Determine the [x, y] coordinate at the center of the cell enclosing the given text.  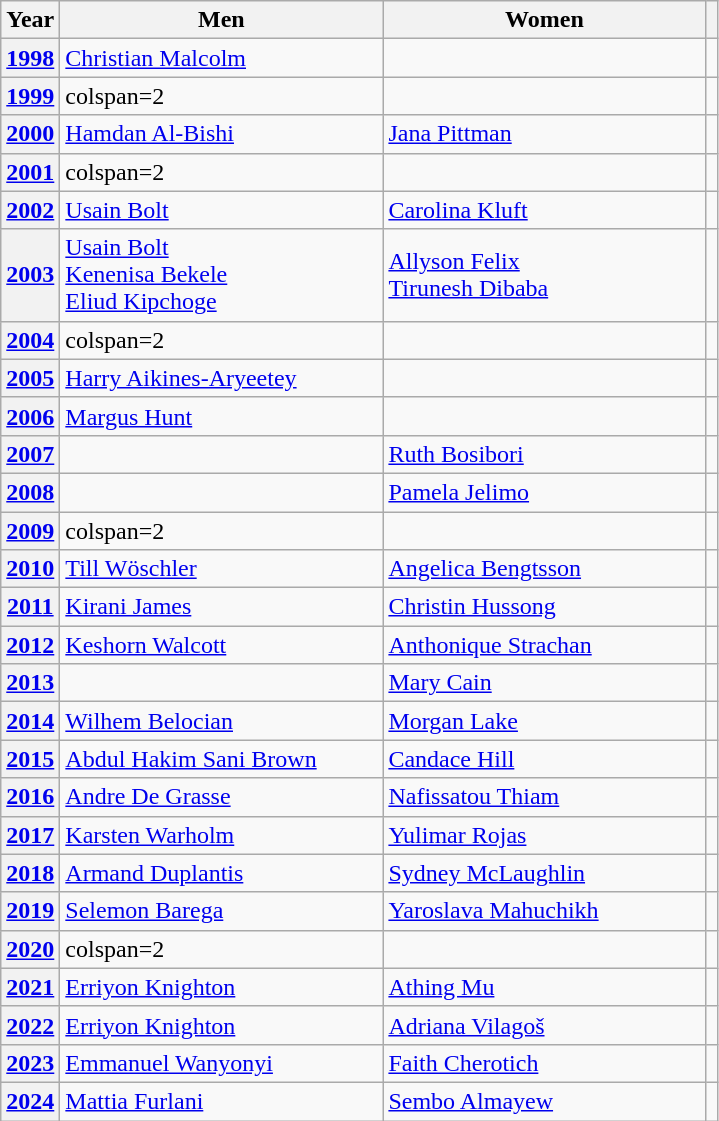
2009 [30, 531]
Angelica Bengtsson [544, 569]
Sembo Almayew [544, 1101]
Usain Bolt Kenenisa Bekele Eliud Kipchoge [222, 275]
Armand Duplantis [222, 873]
Faith Cherotich [544, 1063]
2017 [30, 835]
Keshorn Walcott [222, 645]
Till Wöschler [222, 569]
Margus Hunt [222, 416]
Mary Cain [544, 683]
2000 [30, 134]
Abdul Hakim Sani Brown [222, 759]
Yulimar Rojas [544, 835]
2023 [30, 1063]
1998 [30, 58]
Christian Malcolm [222, 58]
2010 [30, 569]
Andre De Grasse [222, 797]
Pamela Jelimo [544, 492]
2016 [30, 797]
2015 [30, 759]
Karsten Warholm [222, 835]
2008 [30, 492]
Kirani James [222, 607]
2013 [30, 683]
Harry Aikines-Aryeetey [222, 378]
2022 [30, 1025]
2024 [30, 1101]
Anthonique Strachan [544, 645]
Sydney McLaughlin [544, 873]
2006 [30, 416]
2001 [30, 172]
Selemon Barega [222, 911]
Ruth Bosibori [544, 454]
2007 [30, 454]
Adriana Vilagoš [544, 1025]
2002 [30, 210]
Women [544, 20]
Nafissatou Thiam [544, 797]
Mattia Furlani [222, 1101]
1999 [30, 96]
2005 [30, 378]
Allyson Felix Tirunesh Dibaba [544, 275]
Year [30, 20]
Morgan Lake [544, 721]
Men [222, 20]
2003 [30, 275]
Athing Mu [544, 987]
Christin Hussong [544, 607]
Yaroslava Mahuchikh [544, 911]
Wilhem Belocian [222, 721]
Carolina Kluft [544, 210]
Emmanuel Wanyonyi [222, 1063]
Jana Pittman [544, 134]
2012 [30, 645]
2020 [30, 949]
2021 [30, 987]
2019 [30, 911]
2004 [30, 340]
Usain Bolt [222, 210]
Candace Hill [544, 759]
2018 [30, 873]
Hamdan Al-Bishi [222, 134]
2011 [30, 607]
2014 [30, 721]
